From the cell containing the given text, extract its center point as (X, Y) coordinate. 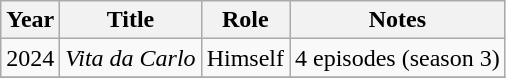
Year (30, 20)
Title (130, 20)
Himself (245, 58)
Notes (398, 20)
Role (245, 20)
Vita da Carlo (130, 58)
4 episodes (season 3) (398, 58)
2024 (30, 58)
